Detect which cell encompasses the target text, then output its [x, y] center coordinate. 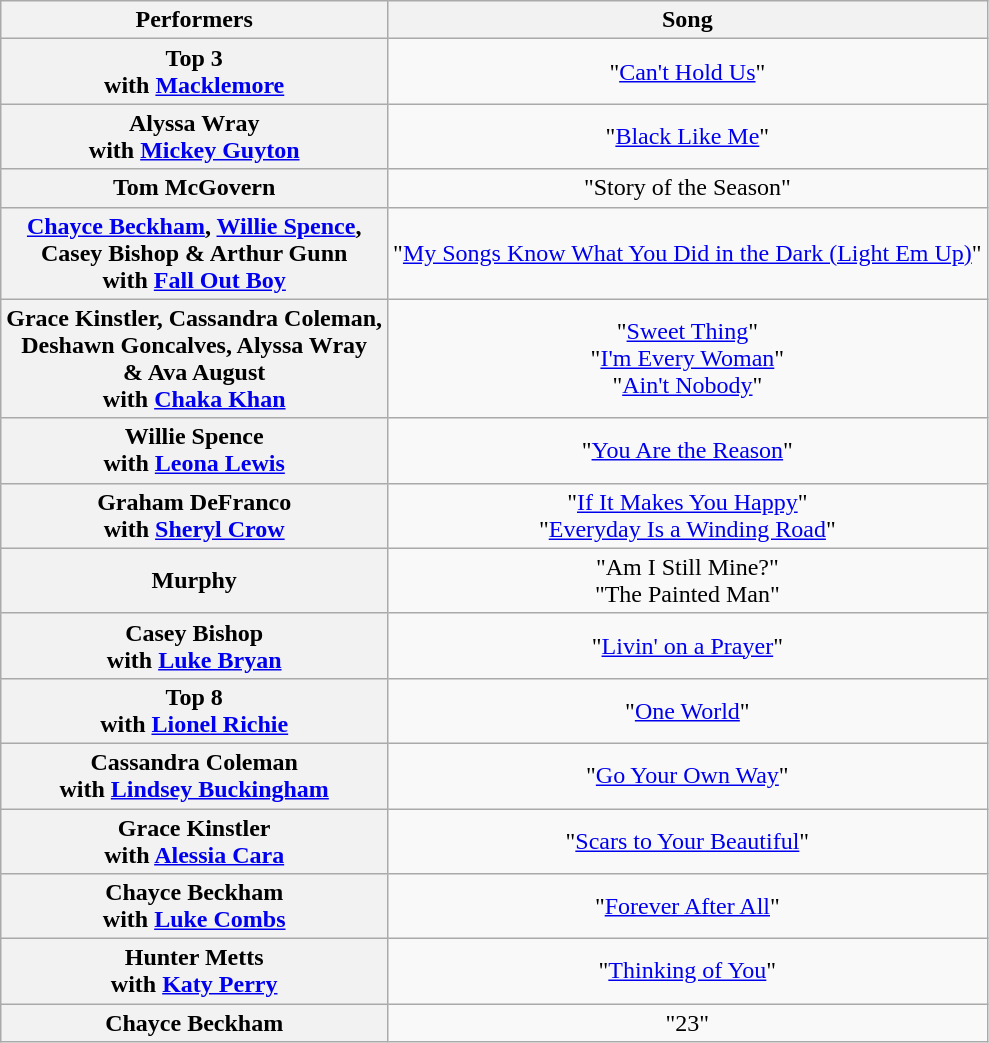
Casey Bishopwith Luke Bryan [194, 646]
Performers [194, 20]
Chayce Beckhamwith Luke Combs [194, 906]
Chayce Beckham [194, 1023]
"Story of the Season" [688, 188]
"If It Makes You Happy""Everyday Is a Winding Road" [688, 516]
"Am I Still Mine?""The Painted Man" [688, 580]
"My Songs Know What You Did in the Dark (Light Em Up)" [688, 253]
Willie Spencewith Leona Lewis [194, 450]
"Can't Hold Us" [688, 72]
Hunter Mettswith Katy Perry [194, 972]
Tom McGovern [194, 188]
Alyssa Wraywith Mickey Guyton [194, 136]
Murphy [194, 580]
Top 8with Lionel Richie [194, 710]
Grace Kinstler, Cassandra Coleman,Deshawn Goncalves, Alyssa Wray& Ava Augustwith Chaka Khan [194, 358]
Grace Kinstlerwith Alessia Cara [194, 840]
"23" [688, 1023]
Cassandra Colemanwith Lindsey Buckingham [194, 776]
"Thinking of You" [688, 972]
"Forever After All" [688, 906]
"Go Your Own Way" [688, 776]
Top 3with Macklemore [194, 72]
"Scars to Your Beautiful" [688, 840]
"Sweet Thing""I'm Every Woman""Ain't Nobody" [688, 358]
Graham DeFrancowith Sheryl Crow [194, 516]
Chayce Beckham, Willie Spence,Casey Bishop & Arthur Gunnwith Fall Out Boy [194, 253]
"Black Like Me" [688, 136]
"You Are the Reason" [688, 450]
"One World" [688, 710]
Song [688, 20]
"Livin' on a Prayer" [688, 646]
